Capture the cell that displays the provided text and extract its (X, Y) central coordinate. 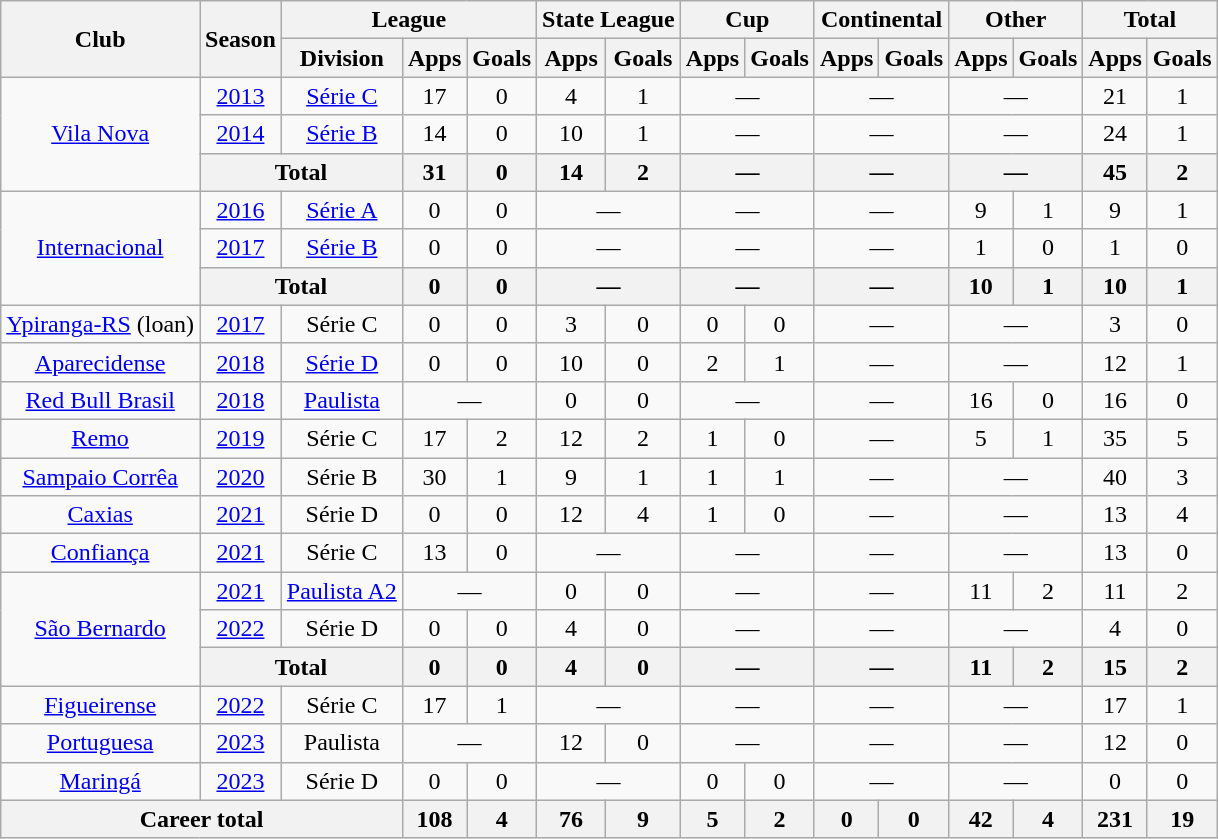
Other (1016, 20)
231 (1115, 819)
Sampaio Corrêa (100, 477)
Série A (342, 210)
2014 (241, 134)
2019 (241, 438)
State League (609, 20)
30 (434, 477)
21 (1115, 96)
19 (1182, 819)
Vila Nova (100, 134)
31 (434, 172)
Confiança (100, 553)
2016 (241, 210)
24 (1115, 134)
Figueirense (100, 705)
15 (1115, 667)
Remo (100, 438)
League (408, 20)
Season (241, 39)
Portuguesa (100, 743)
Club (100, 39)
42 (981, 819)
Caxias (100, 515)
35 (1115, 438)
Cup (747, 20)
2020 (241, 477)
Maringá (100, 781)
2013 (241, 96)
Career total (202, 819)
Paulista A2 (342, 591)
Aparecidense (100, 362)
40 (1115, 477)
108 (434, 819)
Division (342, 58)
45 (1115, 172)
Internacional (100, 248)
Continental (881, 20)
76 (572, 819)
Red Bull Brasil (100, 400)
Ypiranga-RS (loan) (100, 324)
São Bernardo (100, 629)
